Identify which cell holds the provided text, then report its (x, y) central coordinate. 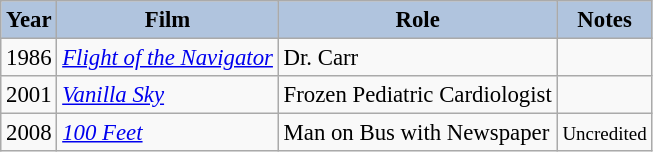
Flight of the Navigator (168, 58)
Role (418, 20)
Uncredited (604, 133)
1986 (29, 58)
Frozen Pediatric Cardiologist (418, 95)
Notes (604, 20)
2001 (29, 95)
Film (168, 20)
Man on Bus with Newspaper (418, 133)
Year (29, 20)
Dr. Carr (418, 58)
100 Feet (168, 133)
Vanilla Sky (168, 95)
2008 (29, 133)
